Search for the cell housing the specified text and yield its (X, Y) center coordinate. 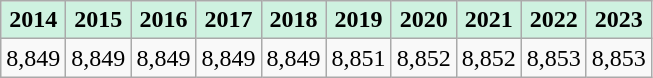
2018 (294, 20)
8,851 (358, 58)
2016 (164, 20)
2021 (488, 20)
2022 (554, 20)
2020 (424, 20)
2023 (618, 20)
2015 (98, 20)
2017 (228, 20)
2019 (358, 20)
2014 (34, 20)
